Find where the given text appears and provide that cell's center as [X, Y] coordinate. 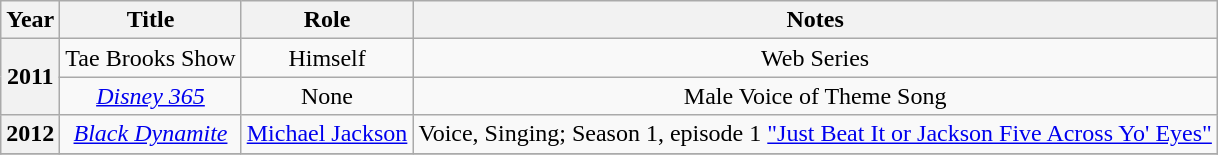
Tae Brooks Show [150, 58]
2012 [30, 134]
Male Voice of Theme Song [816, 96]
Black Dynamite [150, 134]
Web Series [816, 58]
None [327, 96]
Michael Jackson [327, 134]
Voice, Singing; Season 1, episode 1 "Just Beat It or Jackson Five Across Yo' Eyes" [816, 134]
Role [327, 20]
Title [150, 20]
Disney 365 [150, 96]
Year [30, 20]
Notes [816, 20]
Himself [327, 58]
2011 [30, 77]
